Return the [x, y] coordinate for the center point of the cell that contains the specified text.  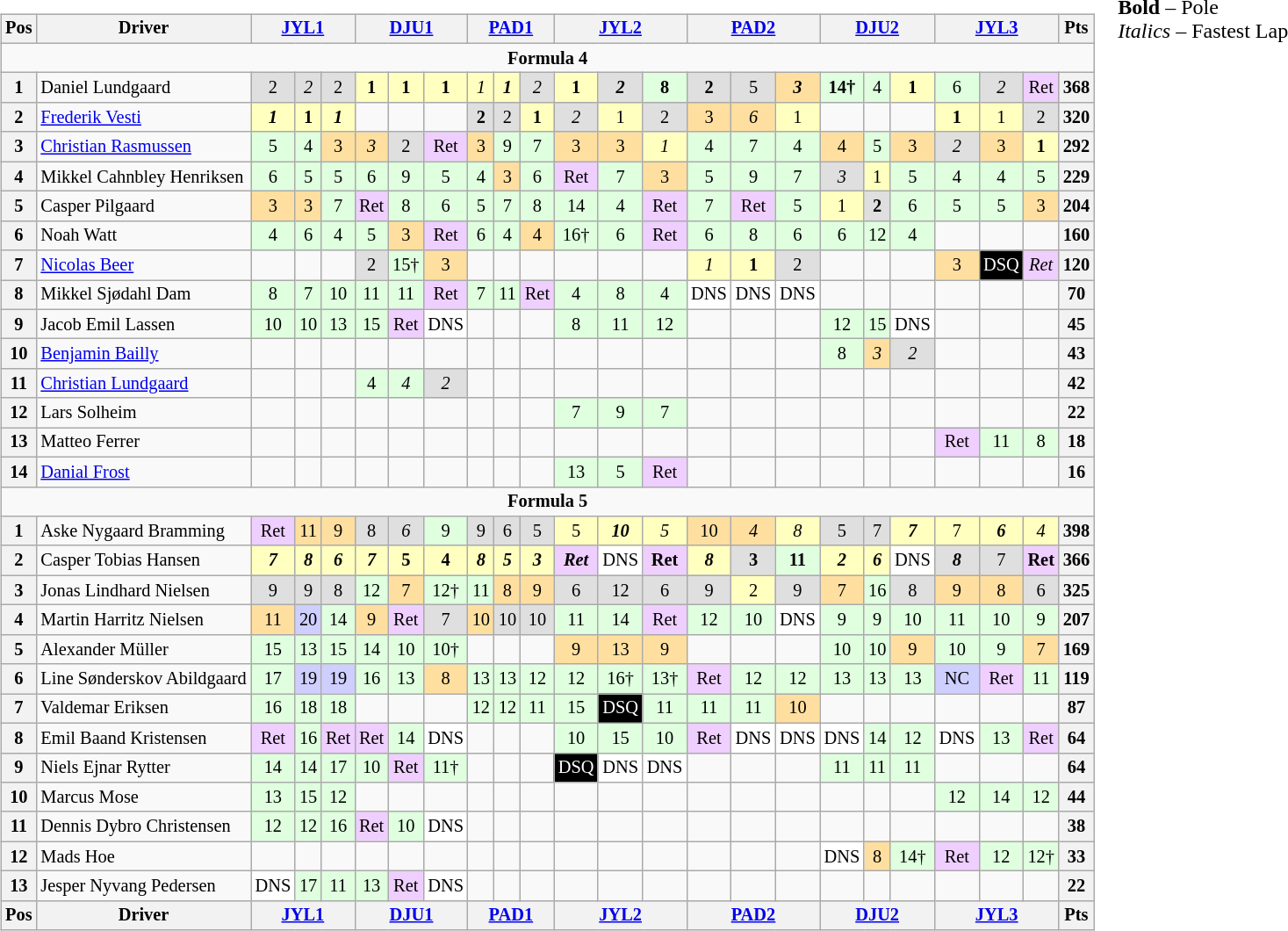
325 [1076, 590]
Frederik Vesti [143, 118]
292 [1076, 147]
Dennis Dybro Christensen [143, 826]
204 [1076, 206]
Christian Rasmussen [143, 147]
Lars Solheim [143, 413]
87 [1076, 709]
Valdemar Eriksen [143, 709]
366 [1076, 560]
Matteo Ferrer [143, 443]
Alexander Müller [143, 649]
Casper Pilgaard [143, 206]
45 [1076, 324]
42 [1076, 384]
119 [1076, 679]
Nicolas Beer [143, 265]
11† [445, 768]
Christian Lundgaard [143, 384]
13† [665, 679]
43 [1076, 354]
Noah Watt [143, 235]
Mads Hoe [143, 856]
Mikkel Cahnbley Henriksen [143, 177]
Formula 5 [548, 502]
207 [1076, 620]
320 [1076, 118]
70 [1076, 295]
10† [445, 649]
Mikkel Sjødahl Dam [143, 295]
Martin Harritz Nielsen [143, 620]
Aske Nygaard Bramming [143, 531]
38 [1076, 826]
NC [957, 679]
15† [406, 265]
20 [308, 620]
368 [1076, 88]
Daniel Lundgaard [143, 88]
Marcus Mose [143, 797]
Jesper Nyvang Pedersen [143, 886]
Danial Frost [143, 472]
44 [1076, 797]
120 [1076, 265]
Casper Tobias Hansen [143, 560]
Jacob Emil Lassen [143, 324]
160 [1076, 235]
Niels Ejnar Rytter [143, 768]
Emil Baand Kristensen [143, 738]
229 [1076, 177]
398 [1076, 531]
Benjamin Bailly [143, 354]
Formula 4 [548, 58]
169 [1076, 649]
Line Sønderskov Abildgaard [143, 679]
33 [1076, 856]
Jonas Lindhard Nielsen [143, 590]
